For the text-containing cell, return its midpoint in [x, y] coordinate format. 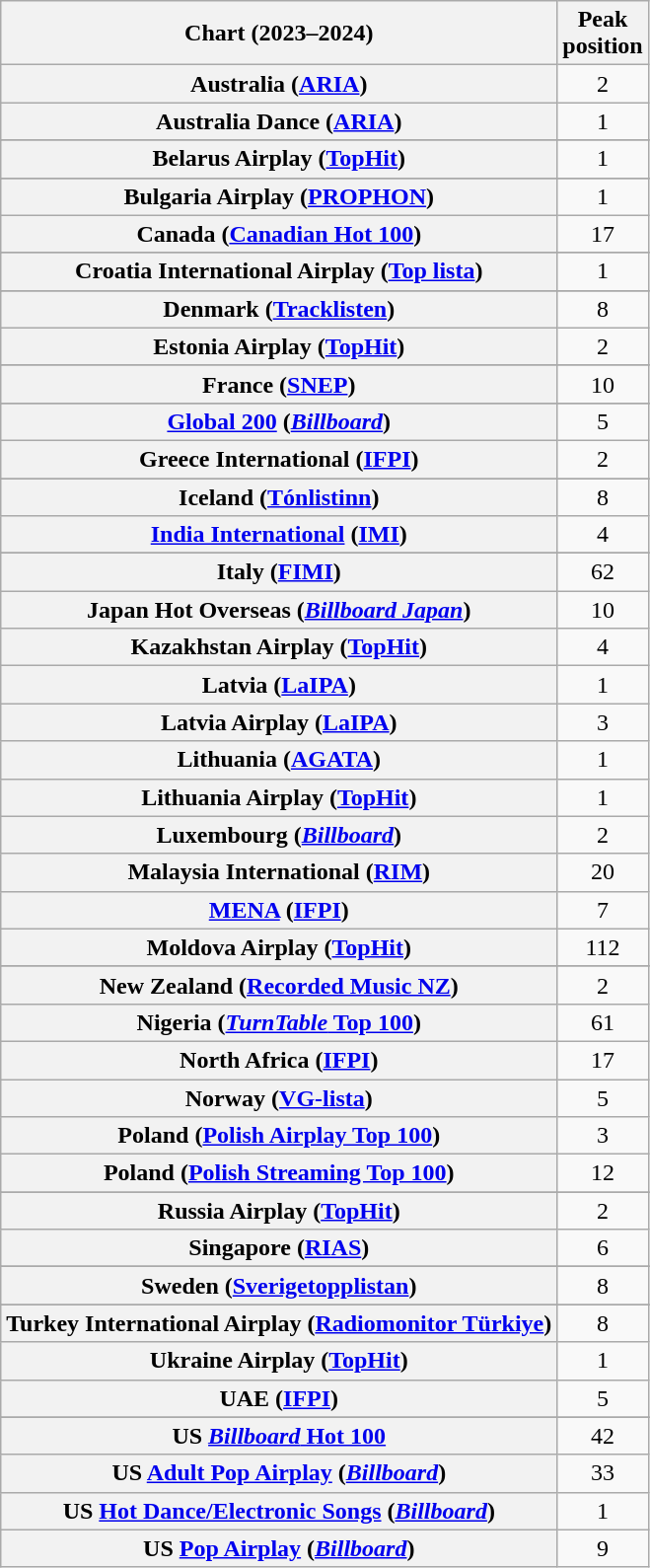
6 [603, 1248]
Belarus Airplay (TopHit) [279, 159]
Ukraine Airplay (TopHit) [279, 1361]
US Billboard Hot 100 [279, 1436]
Australia (ARIA) [279, 84]
France (SNEP) [279, 384]
112 [603, 947]
UAE (IFPI) [279, 1398]
Nigeria (TurnTable Top 100) [279, 1022]
61 [603, 1022]
Singapore (RIAS) [279, 1248]
US Pop Airplay (Billboard) [279, 1548]
Kazakhstan Airplay (TopHit) [279, 647]
Lithuania (AGATA) [279, 760]
US Adult Pop Airplay (Billboard) [279, 1473]
Chart (2023–2024) [279, 34]
Turkey International Airplay (Radiomonitor Türkiye) [279, 1323]
Bulgaria Airplay (PROPHON) [279, 196]
42 [603, 1436]
Estonia Airplay (TopHit) [279, 346]
Greece International (IFPI) [279, 459]
Italy (FIMI) [279, 572]
Australia Dance (ARIA) [279, 121]
Moldova Airplay (TopHit) [279, 947]
7 [603, 910]
12 [603, 1173]
Luxembourg (Billboard) [279, 835]
Russia Airplay (TopHit) [279, 1211]
Poland (Polish Streaming Top 100) [279, 1173]
20 [603, 872]
North Africa (IFPI) [279, 1060]
US Hot Dance/Electronic Songs (Billboard) [279, 1511]
Malaysia International (RIM) [279, 872]
Global 200 (Billboard) [279, 421]
Lithuania Airplay (TopHit) [279, 797]
MENA (IFPI) [279, 910]
62 [603, 572]
New Zealand (Recorded Music NZ) [279, 985]
India International (IMI) [279, 535]
Latvia (LaIPA) [279, 685]
9 [603, 1548]
Latvia Airplay (LaIPA) [279, 722]
Denmark (Tracklisten) [279, 309]
Iceland (Tónlistinn) [279, 496]
Croatia International Airplay (Top lista) [279, 271]
Poland (Polish Airplay Top 100) [279, 1136]
33 [603, 1473]
Peakposition [603, 34]
Japan Hot Overseas (Billboard Japan) [279, 610]
Canada (Canadian Hot 100) [279, 234]
Norway (VG-lista) [279, 1098]
Sweden (Sverigetopplistan) [279, 1286]
